Pinpoint the cell where the given text exists, returning its [X, Y] midpoint coordinate. 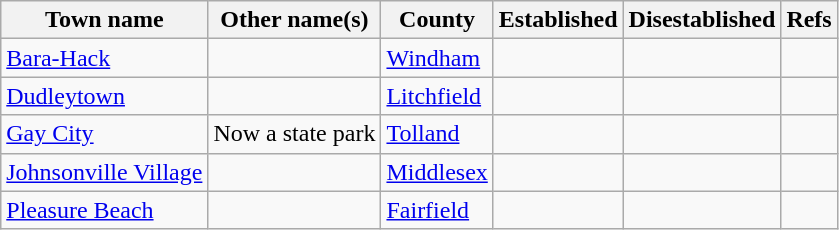
Bara-Hack [104, 58]
Town name [104, 20]
Litchfield [437, 96]
Other name(s) [294, 20]
Windham [437, 58]
County [437, 20]
Fairfield [437, 210]
Established [558, 20]
Dudleytown [104, 96]
Pleasure Beach [104, 210]
Johnsonville Village [104, 172]
Refs [809, 20]
Disestablished [702, 20]
Middlesex [437, 172]
Tolland [437, 134]
Now a state park [294, 134]
Gay City [104, 134]
